Pinpoint the cell where the given text exists, returning its [x, y] midpoint coordinate. 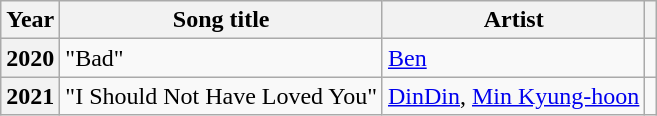
"I Should Not Have Loved You" [222, 96]
Artist [513, 20]
Ben [513, 58]
Song title [222, 20]
DinDin, Min Kyung-hoon [513, 96]
"Bad" [222, 58]
Year [30, 20]
2021 [30, 96]
2020 [30, 58]
